Determine the (X, Y) coordinate at the center of the cell enclosing the given text.  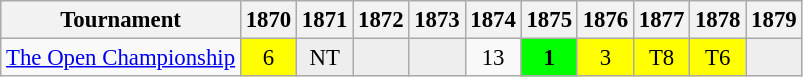
The Open Championship (121, 58)
T8 (661, 58)
1873 (437, 20)
1870 (268, 20)
1878 (718, 20)
1876 (605, 20)
T6 (718, 58)
1 (549, 58)
1875 (549, 20)
1874 (493, 20)
Tournament (121, 20)
1871 (325, 20)
NT (325, 58)
1879 (774, 20)
3 (605, 58)
1877 (661, 20)
13 (493, 58)
6 (268, 58)
1872 (381, 20)
